Search for the cell housing the specified text and yield its (x, y) center coordinate. 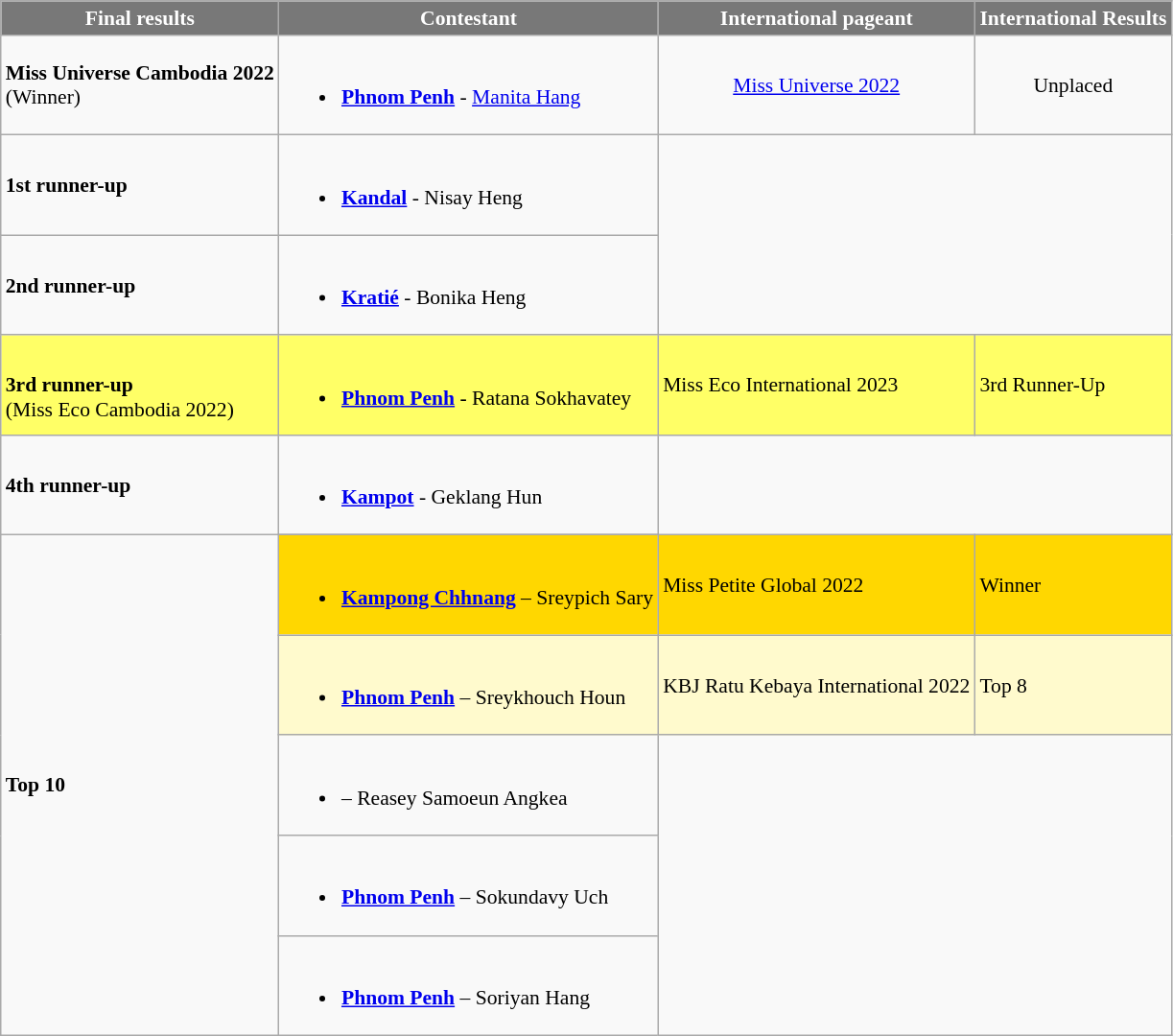
Phnom Penh – Sokundavy Uch (468, 885)
Kampong Chhnang – Sreypich Sary (468, 585)
Top 10 (140, 785)
Miss Universe 2022 (816, 85)
Final results (140, 18)
Miss Universe Cambodia 2022(Winner) (140, 85)
Contestant (468, 18)
Winner (1072, 585)
Top 8 (1072, 686)
– Reasey Samoeun Angkea (468, 786)
4th runner-up (140, 485)
Phnom Penh – Soriyan Hang (468, 985)
Kampot - Geklang Hun (468, 485)
Kandal - Nisay Heng (468, 185)
Phnom Penh - Manita Hang (468, 85)
3rd runner-up(Miss Eco Cambodia 2022) (140, 386)
2nd runner-up (140, 285)
Miss Petite Global 2022 (816, 585)
Phnom Penh - Ratana Sokhavatey (468, 386)
KBJ Ratu Kebaya International 2022 (816, 686)
International Results (1072, 18)
3rd Runner-Up (1072, 386)
Unplaced (1072, 85)
International pageant (816, 18)
1st runner-up (140, 185)
Phnom Penh – Sreykhouch Houn (468, 686)
Kratié - Bonika Heng (468, 285)
Miss Eco International 2023 (816, 386)
